Pinpoint the cell where the given text exists, returning its [x, y] midpoint coordinate. 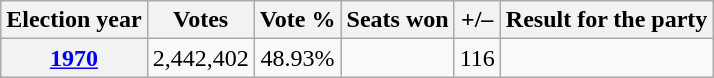
Votes [200, 20]
Vote % [298, 20]
116 [477, 58]
+/– [477, 20]
48.93% [298, 58]
Result for the party [606, 20]
Seats won [398, 20]
Election year [74, 20]
1970 [74, 58]
2,442,402 [200, 58]
